Scan for the cell matching the given text and deliver its [x, y] coordinate at center. 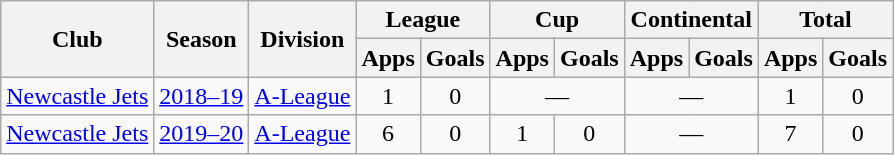
Cup [557, 20]
Club [78, 39]
2019–20 [202, 134]
2018–19 [202, 96]
6 [388, 134]
League [423, 20]
Division [302, 39]
Season [202, 39]
Total [825, 20]
Continental [691, 20]
7 [790, 134]
